For the text-containing cell, return its midpoint in [X, Y] coordinate format. 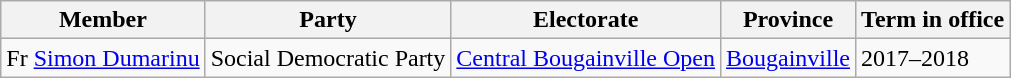
Province [788, 20]
Term in office [933, 20]
Central Bougainville Open [586, 58]
Electorate [586, 20]
Social Democratic Party [328, 58]
Bougainville [788, 58]
2017–2018 [933, 58]
Fr Simon Dumarinu [103, 58]
Member [103, 20]
Party [328, 20]
